Pinpoint the cell where the given text exists, returning its (X, Y) midpoint coordinate. 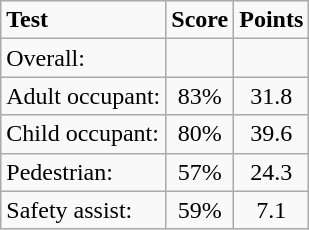
Safety assist: (84, 210)
59% (200, 210)
Test (84, 20)
Score (200, 20)
Child occupant: (84, 134)
31.8 (272, 96)
Overall: (84, 58)
80% (200, 134)
Pedestrian: (84, 172)
83% (200, 96)
57% (200, 172)
7.1 (272, 210)
Adult occupant: (84, 96)
24.3 (272, 172)
39.6 (272, 134)
Points (272, 20)
